From the cell containing the given text, extract its center point as [x, y] coordinate. 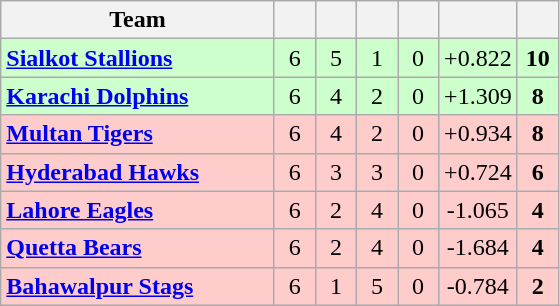
Lahore Eagles [138, 210]
-1.065 [478, 210]
Karachi Dolphins [138, 96]
Sialkot Stallions [138, 58]
-0.784 [478, 286]
10 [538, 58]
Quetta Bears [138, 248]
Bahawalpur Stags [138, 286]
+0.934 [478, 134]
+0.822 [478, 58]
-1.684 [478, 248]
Multan Tigers [138, 134]
+1.309 [478, 96]
Hyderabad Hawks [138, 172]
+0.724 [478, 172]
Team [138, 20]
